Return the (X, Y) coordinate for the center point of the cell that contains the specified text.  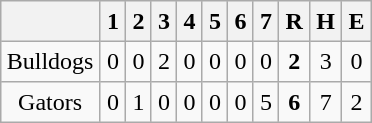
H (326, 21)
Gators (50, 102)
Bulldogs (50, 61)
R (294, 21)
4 (190, 21)
E (357, 21)
